Identify which cell holds the provided text, then report its (X, Y) central coordinate. 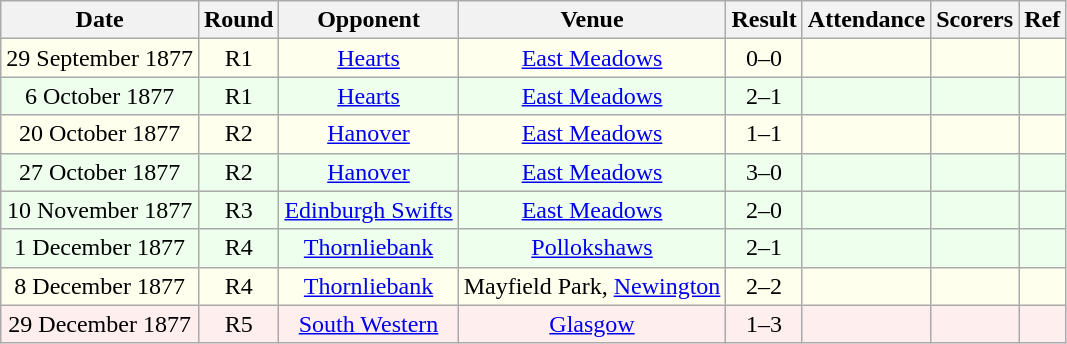
Date (100, 20)
1–1 (764, 134)
Scorers (975, 20)
8 December 1877 (100, 286)
Result (764, 20)
29 September 1877 (100, 58)
6 October 1877 (100, 96)
Ref (1042, 20)
South Western (368, 324)
27 October 1877 (100, 172)
Opponent (368, 20)
29 December 1877 (100, 324)
R3 (238, 210)
Mayfield Park, Newington (592, 286)
3–0 (764, 172)
Glasgow (592, 324)
Attendance (866, 20)
Edinburgh Swifts (368, 210)
Pollokshaws (592, 248)
1 December 1877 (100, 248)
10 November 1877 (100, 210)
2–0 (764, 210)
Round (238, 20)
0–0 (764, 58)
20 October 1877 (100, 134)
1–3 (764, 324)
Venue (592, 20)
R5 (238, 324)
2–2 (764, 286)
